Detect which cell encompasses the target text, then output its [x, y] center coordinate. 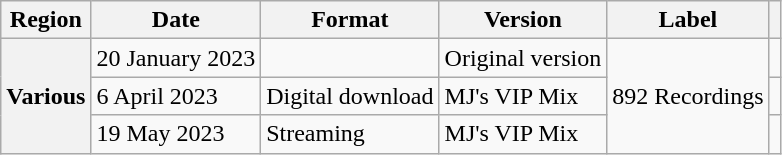
Streaming [350, 134]
19 May 2023 [176, 134]
6 April 2023 [176, 96]
Version [523, 20]
892 Recordings [688, 96]
Digital download [350, 96]
Date [176, 20]
Original version [523, 58]
Various [46, 96]
Region [46, 20]
20 January 2023 [176, 58]
Format [350, 20]
Label [688, 20]
